Identify which cell holds the provided text, then report its [X, Y] central coordinate. 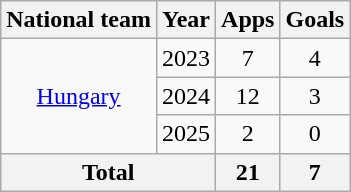
Goals [315, 20]
21 [248, 172]
Year [186, 20]
2024 [186, 96]
Hungary [79, 96]
2023 [186, 58]
Apps [248, 20]
4 [315, 58]
National team [79, 20]
0 [315, 134]
Total [108, 172]
2 [248, 134]
2025 [186, 134]
3 [315, 96]
12 [248, 96]
